For the text-containing cell, return its midpoint in (x, y) coordinate format. 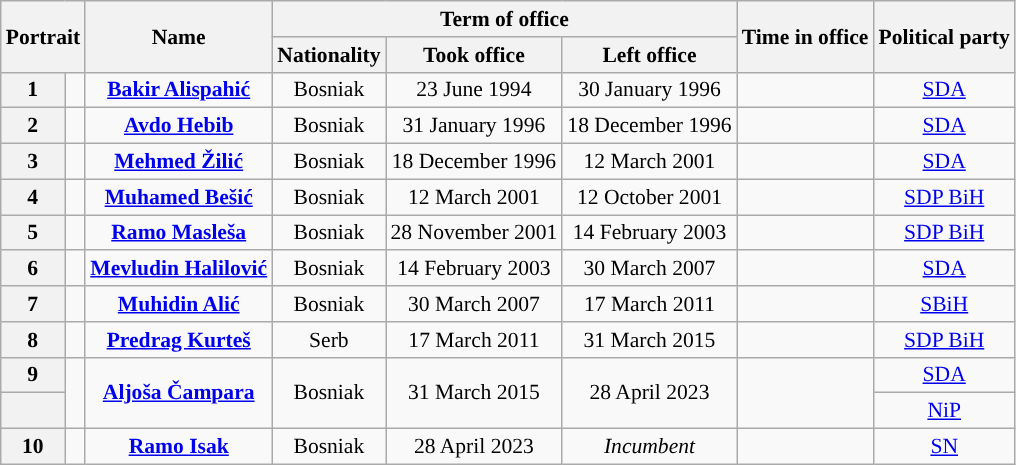
Nationality (328, 55)
Name (178, 36)
Portrait (43, 36)
Incumbent (649, 447)
SBiH (944, 304)
SN (944, 447)
Took office (474, 55)
8 (33, 340)
6 (33, 269)
23 June 1994 (474, 90)
Term of office (504, 19)
10 (33, 447)
28 November 2001 (474, 233)
Avdo Hebib (178, 126)
Ramo Isak (178, 447)
7 (33, 304)
Serb (328, 340)
Muhidin Alić (178, 304)
Aljoša Čampara (178, 392)
Mehmed Žilić (178, 162)
Ramo Masleša (178, 233)
Political party (944, 36)
1 (33, 90)
NiP (944, 411)
Muhamed Bešić (178, 197)
5 (33, 233)
30 January 1996 (649, 90)
Bakir Alispahić (178, 90)
2 (33, 126)
4 (33, 197)
Left office (649, 55)
3 (33, 162)
Mevludin Halilović (178, 269)
31 January 1996 (474, 126)
Predrag Kurteš (178, 340)
Time in office (806, 36)
9 (33, 375)
12 October 2001 (649, 197)
